Provide the (X, Y) coordinate of the cell's center where the given text is located.  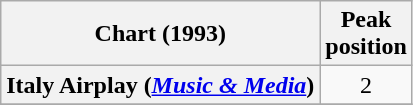
2 (366, 85)
Peakposition (366, 34)
Chart (1993) (160, 34)
Italy Airplay (Music & Media) (160, 85)
